Search for the cell housing the specified text and yield its (x, y) center coordinate. 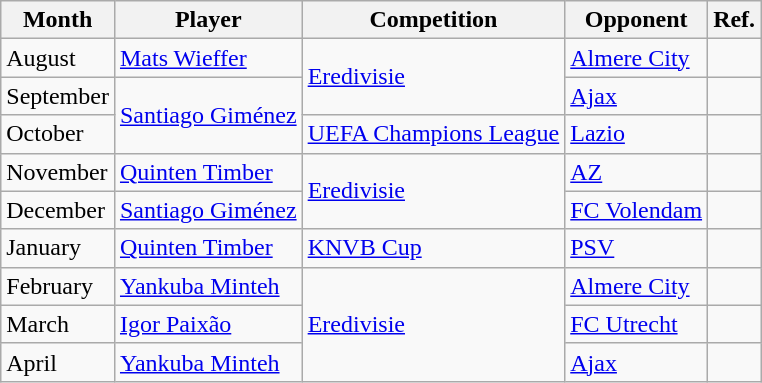
October (58, 134)
August (58, 58)
PSV (636, 248)
Competition (434, 20)
FC Volendam (636, 210)
April (58, 362)
AZ (636, 172)
Month (58, 20)
March (58, 324)
September (58, 96)
January (58, 248)
KNVB Cup (434, 248)
November (58, 172)
February (58, 286)
Lazio (636, 134)
Player (208, 20)
Opponent (636, 20)
UEFA Champions League (434, 134)
FC Utrecht (636, 324)
Ref. (734, 20)
December (58, 210)
Mats Wieffer (208, 58)
Igor Paixão (208, 324)
